Return (x, y) of the center of cell containing provided text 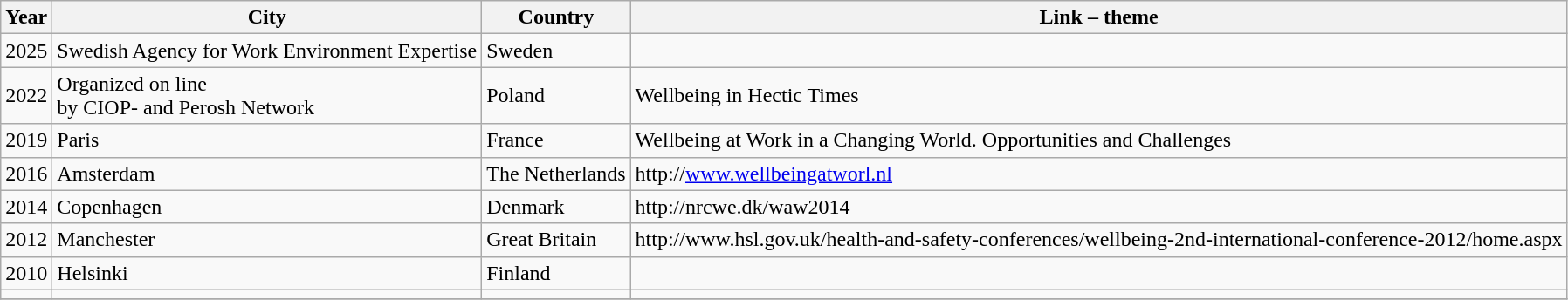
Wellbeing in Hectic Times (1098, 96)
Sweden (556, 51)
The Netherlands (556, 174)
http://nrcwe.dk/waw2014 (1098, 207)
City (267, 17)
http://www.wellbeingatworl.nl (1098, 174)
Amsterdam (267, 174)
Great Britain (556, 240)
Paris (267, 140)
Country (556, 17)
2016 (26, 174)
Copenhagen (267, 207)
Finland (556, 273)
2010 (26, 273)
Year (26, 17)
2025 (26, 51)
Manchester (267, 240)
2019 (26, 140)
Link – theme (1098, 17)
Organized on lineby CIOP- and Perosh Network (267, 96)
France (556, 140)
2022 (26, 96)
http://www.hsl.gov.uk/health-and-safety-conferences/wellbeing-2nd-international-conference-2012/home.aspx (1098, 240)
Poland (556, 96)
Wellbeing at Work in a Changing World. Opportunities and Challenges (1098, 140)
Helsinki (267, 273)
Swedish Agency for Work Environment Expertise (267, 51)
2014 (26, 207)
Denmark (556, 207)
2012 (26, 240)
